For the text-containing cell, return its midpoint in [x, y] coordinate format. 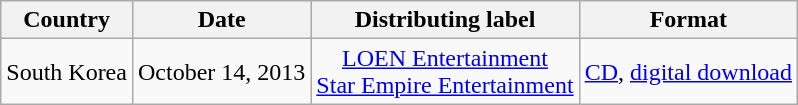
Format [688, 20]
South Korea [67, 72]
Country [67, 20]
LOEN EntertainmentStar Empire Entertainment [445, 72]
October 14, 2013 [221, 72]
CD, digital download [688, 72]
Distributing label [445, 20]
Date [221, 20]
